Provide the (X, Y) coordinate of the cell's center where the given text is located.  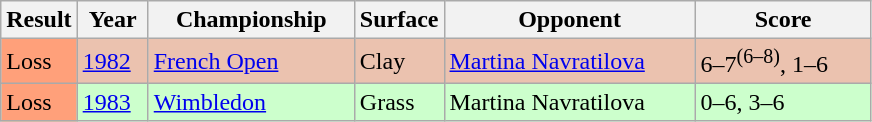
Year (112, 20)
1982 (112, 62)
Result (39, 20)
Clay (399, 62)
Score (783, 20)
Surface (399, 20)
Wimbledon (251, 102)
Grass (399, 102)
Opponent (570, 20)
6–7(6–8), 1–6 (783, 62)
1983 (112, 102)
Championship (251, 20)
French Open (251, 62)
0–6, 3–6 (783, 102)
